Detect which cell encompasses the target text, then output its (x, y) center coordinate. 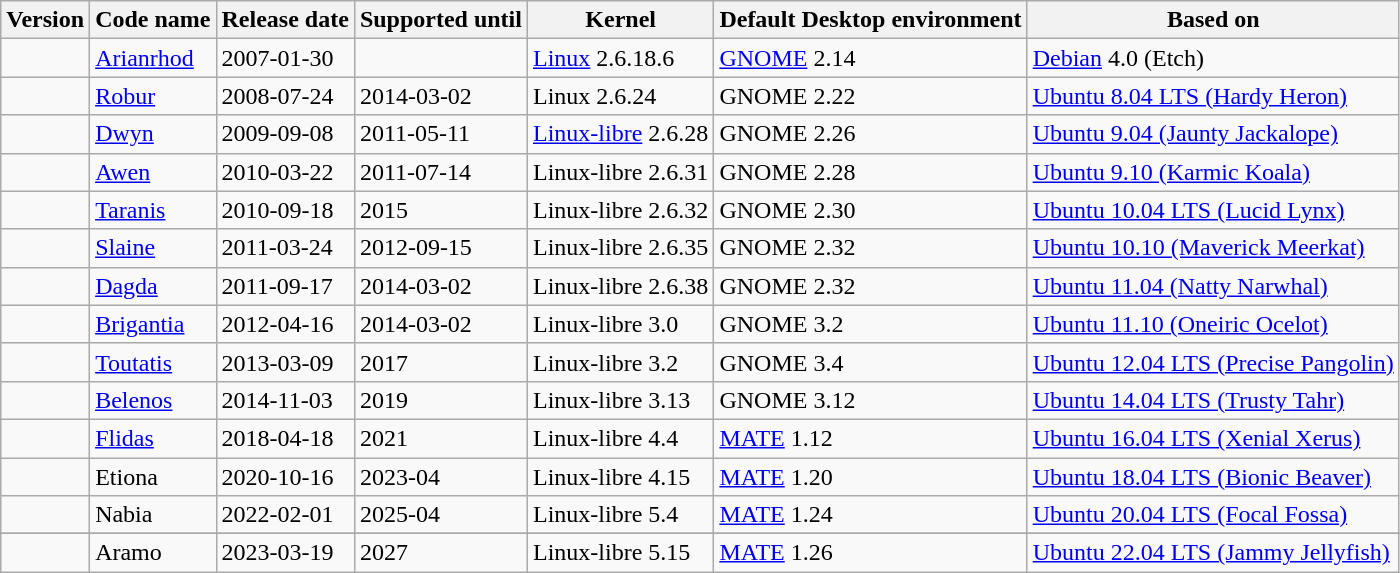
MATE 1.12 (870, 438)
Linux-libre 5.4 (620, 515)
Linux-libre 5.15 (620, 553)
2014-11-03 (285, 400)
Linux-libre 2.6.38 (620, 286)
Etiona (153, 477)
2015 (440, 210)
2025-04 (440, 515)
Ubuntu 11.04 (Natty Narwhal) (1213, 286)
Linux-libre 2.6.31 (620, 172)
2012-04-16 (285, 324)
Linux-libre 2.6.35 (620, 248)
Ubuntu 10.10 (Maverick Meerkat) (1213, 248)
Ubuntu 18.04 LTS (Bionic Beaver) (1213, 477)
Ubuntu 9.10 (Karmic Koala) (1213, 172)
Based on (1213, 20)
Linux-libre 3.0 (620, 324)
Nabia (153, 515)
GNOME 2.14 (870, 58)
2022-02-01 (285, 515)
2007-01-30 (285, 58)
2018-04-18 (285, 438)
Slaine (153, 248)
GNOME 3.4 (870, 362)
GNOME 2.26 (870, 134)
2020-10-16 (285, 477)
Aramo (153, 553)
Belenos (153, 400)
2023-04 (440, 477)
2011-09-17 (285, 286)
Linux-libre 2.6.28 (620, 134)
Default Desktop environment (870, 20)
2010-03-22 (285, 172)
Toutatis (153, 362)
Linux-libre 2.6.32 (620, 210)
Code name (153, 20)
2009-09-08 (285, 134)
GNOME 2.28 (870, 172)
Release date (285, 20)
Ubuntu 16.04 LTS (Xenial Xerus) (1213, 438)
2011-07-14 (440, 172)
Version (46, 20)
2027 (440, 553)
2017 (440, 362)
2013-03-09 (285, 362)
Linux-libre 4.15 (620, 477)
GNOME 2.30 (870, 210)
2011-03-24 (285, 248)
Ubuntu 20.04 LTS (Focal Fossa) (1213, 515)
Dwyn (153, 134)
Ubuntu 12.04 LTS (Precise Pangolin) (1213, 362)
2012-09-15 (440, 248)
2011-05-11 (440, 134)
Linux 2.6.24 (620, 96)
Arianrhod (153, 58)
2008-07-24 (285, 96)
Ubuntu 9.04 (Jaunty Jackalope) (1213, 134)
GNOME 3.12 (870, 400)
Ubuntu 11.10 (Oneiric Ocelot) (1213, 324)
2010-09-18 (285, 210)
Robur (153, 96)
Brigantia (153, 324)
GNOME 3.2 (870, 324)
2019 (440, 400)
GNOME 2.22 (870, 96)
MATE 1.26 (870, 553)
MATE 1.20 (870, 477)
2023-03-19 (285, 553)
Ubuntu 10.04 LTS (Lucid Lynx) (1213, 210)
Flidas (153, 438)
Dagda (153, 286)
Linux-libre 4.4 (620, 438)
Supported until (440, 20)
Ubuntu 14.04 LTS (Trusty Tahr) (1213, 400)
Awen (153, 172)
Taranis (153, 210)
Linux-libre 3.13 (620, 400)
Debian 4.0 (Etch) (1213, 58)
Ubuntu 8.04 LTS (Hardy Heron) (1213, 96)
Ubuntu 22.04 LTS (Jammy Jellyfish) (1213, 553)
Kernel (620, 20)
MATE 1.24 (870, 515)
2021 (440, 438)
Linux-libre 3.2 (620, 362)
Linux 2.6.18.6 (620, 58)
